Identify which cell holds the provided text, then report its (x, y) central coordinate. 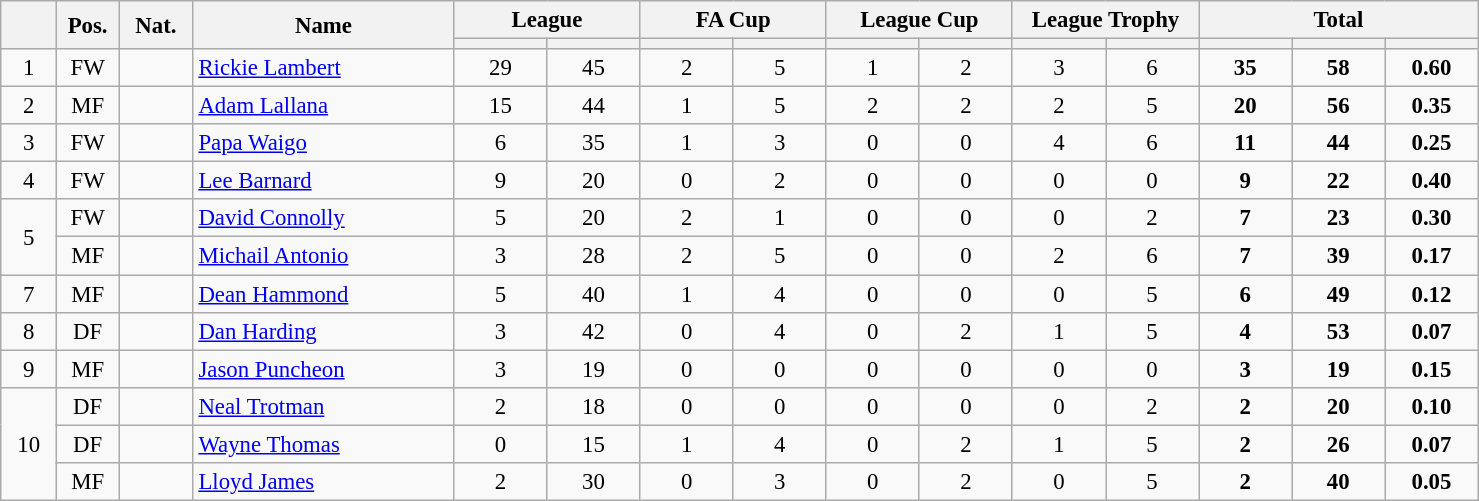
Papa Waigo (324, 143)
Dan Harding (324, 331)
Name (324, 25)
30 (594, 482)
49 (1338, 294)
Pos. (88, 25)
Jason Puncheon (324, 369)
Lloyd James (324, 482)
0.12 (1432, 294)
Dean Hammond (324, 294)
8 (29, 331)
Nat. (156, 25)
39 (1338, 256)
10 (29, 444)
45 (594, 68)
0.35 (1432, 106)
58 (1338, 68)
26 (1338, 444)
League Cup (919, 20)
Lee Barnard (324, 181)
53 (1338, 331)
23 (1338, 219)
Wayne Thomas (324, 444)
0.60 (1432, 68)
David Connolly (324, 219)
Adam Lallana (324, 106)
League (547, 20)
Rickie Lambert (324, 68)
0.30 (1432, 219)
FA Cup (733, 20)
0.10 (1432, 406)
42 (594, 331)
0.15 (1432, 369)
Michail Antonio (324, 256)
Total (1339, 20)
0.25 (1432, 143)
28 (594, 256)
11 (1246, 143)
Neal Trotman (324, 406)
0.05 (1432, 482)
56 (1338, 106)
29 (500, 68)
0.40 (1432, 181)
League Trophy (1105, 20)
22 (1338, 181)
0.17 (1432, 256)
18 (594, 406)
